Scan for the cell matching the given text and deliver its (x, y) coordinate at center. 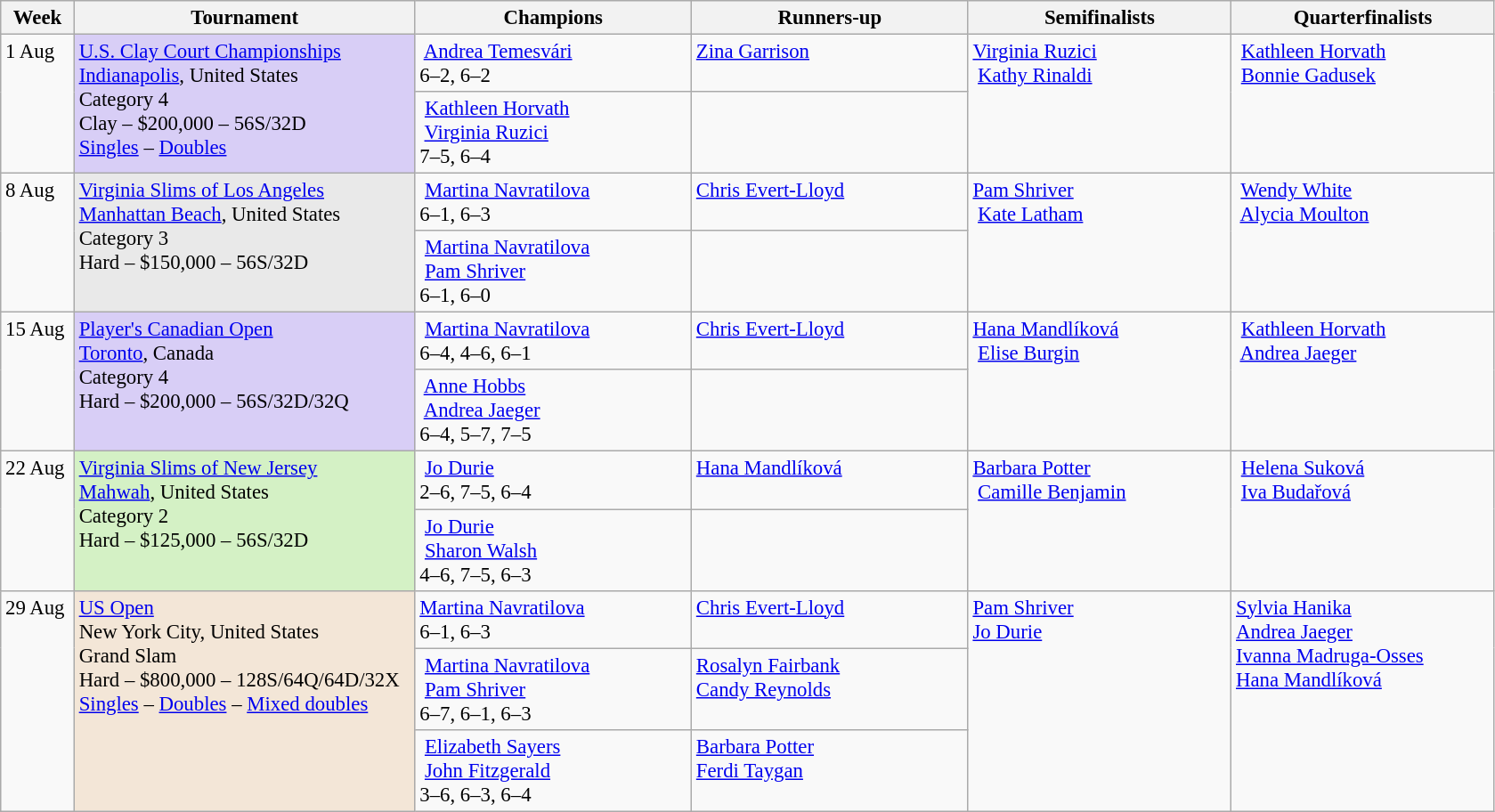
Wendy White Alycia Moulton (1363, 243)
Player's Canadian Open Toronto, Canada Category 4 Hard – $200,000 – 56S/32D/32Q (244, 382)
Martina Navratilova Pam Shriver 6–7, 6–1, 6–3 (554, 689)
Barbara Potter Camille Benjamin (1100, 521)
8 Aug (37, 243)
Helena Suková Iva Budařová (1363, 521)
Semifinalists (1100, 18)
15 Aug (37, 382)
Martina Navratilova6–4, 4–6, 6–1 (554, 342)
Elizabeth Sayers John Fitzgerald 3–6, 6–3, 6–4 (554, 770)
Hana Mandlíková Elise Burgin (1100, 382)
Virginia Ruzici Kathy Rinaldi (1100, 104)
Martina Navratilova Pam Shriver 6–1, 6–0 (554, 272)
US Open New York City, United StatesGrand Slam Hard – $800,000 – 128S/64Q/64D/32X Singles – Doubles – Mixed doubles (244, 701)
U.S. Clay Court Championships Indianapolis, United StatesCategory 4 Clay – $200,000 – 56S/32D Singles – Doubles (244, 104)
Kathleen Horvath Virginia Ruzici 7–5, 6–4 (554, 133)
Andrea Temesvári6–2, 6–2 (554, 64)
Tournament (244, 18)
Barbara Potter Ferdi Taygan (830, 770)
Pam Shriver Jo Durie (1100, 701)
Sylvia Hanika Andrea Jaeger Ivanna Madruga-Osses Hana Mandlíková (1363, 701)
1 Aug (37, 104)
Martina Navratilova 6–1, 6–3 (554, 620)
Week (37, 18)
Rosalyn Fairbank Candy Reynolds (830, 689)
29 Aug (37, 701)
Jo Durie2–6, 7–5, 6–4 (554, 481)
Jo Durie Sharon Walsh 4–6, 7–5, 6–3 (554, 550)
Quarterfinalists (1363, 18)
Runners-up (830, 18)
Anne Hobbs Andrea Jaeger 6–4, 5–7, 7–5 (554, 411)
Pam Shriver Kate Latham (1100, 243)
22 Aug (37, 521)
Virginia Slims of New Jersey Mahwah, United States Category 2 Hard – $125,000 – 56S/32D (244, 521)
Zina Garrison (830, 64)
Champions (554, 18)
Kathleen Horvath Bonnie Gadusek (1363, 104)
Kathleen Horvath Andrea Jaeger (1363, 382)
Hana Mandlíková (830, 481)
Virginia Slims of Los Angeles Manhattan Beach, United StatesCategory 3 Hard – $150,000 – 56S/32D (244, 243)
Martina Navratilova6–1, 6–3 (554, 203)
